Search for the cell housing the specified text and yield its (x, y) center coordinate. 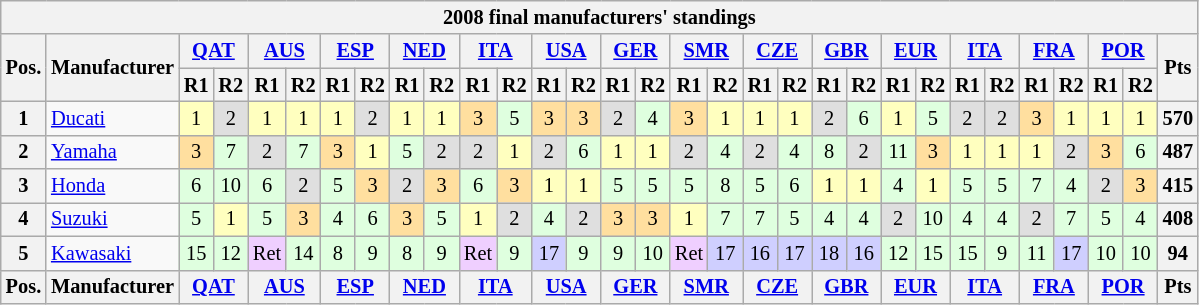
415 (1178, 186)
94 (1178, 253)
408 (1178, 219)
2008 final manufacturers' standings (600, 17)
487 (1178, 152)
Honda (112, 186)
570 (1178, 118)
18 (830, 253)
Yamaha (112, 152)
Suzuki (112, 219)
14 (304, 253)
Ducati (112, 118)
Kawasaki (112, 253)
